Identify which cell holds the provided text, then report its (X, Y) central coordinate. 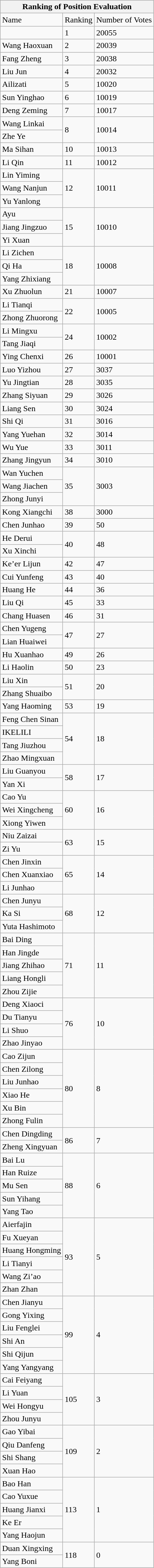
63 (78, 842)
20032 (124, 71)
Zhong Fulin (32, 1121)
3026 (124, 395)
10020 (124, 84)
Hu Xuanhao (32, 654)
Ke’er Lijun (32, 564)
10011 (124, 188)
Zheng Xingyuan (32, 1147)
Zhong Zhuorong (32, 318)
3000 (124, 512)
Shi Qi (32, 421)
Chen Junyu (32, 901)
Number of Votes (124, 20)
Li Zichen (32, 253)
10001 (124, 356)
Zhe Ye (32, 136)
3016 (124, 421)
Zhou Zijie (32, 991)
44 (78, 590)
29 (78, 395)
Cao Yuxue (32, 1497)
10005 (124, 311)
10007 (124, 292)
Cui Yunfeng (32, 577)
Xiao He (32, 1095)
20038 (124, 59)
38 (78, 512)
Xu Bin (32, 1108)
Shi Qijun (32, 1354)
Liu Junhao (32, 1082)
Xu Xinchi (32, 551)
Liu Qi (32, 603)
Ka Si (32, 914)
0 (124, 1555)
Li Tianyi (32, 1263)
34 (78, 460)
Kong Xiangchi (32, 512)
Li Tianqi (32, 305)
Duan Xingxing (32, 1548)
3037 (124, 369)
Luo Yizhou (32, 369)
Huang He (32, 590)
19 (124, 706)
Zhang Jingyun (32, 460)
Yang Yuehan (32, 434)
3014 (124, 434)
45 (78, 603)
Zhong Junyi (32, 499)
Qiu Danfeng (32, 1445)
16 (124, 810)
Han Ruize (32, 1173)
Shi Shang (32, 1458)
Chen Xuanxiao (32, 875)
Li Yuan (32, 1393)
Ying Chenxi (32, 356)
93 (78, 1257)
30 (78, 408)
Zhan Zhan (32, 1289)
Liu Xin (32, 680)
10008 (124, 266)
Chang Huasen (32, 616)
10010 (124, 227)
Chen Yugeng (32, 629)
51 (78, 687)
Ayu (32, 214)
49 (78, 654)
Mu Sen (32, 1185)
Niu Zaizai (32, 836)
10002 (124, 337)
109 (78, 1451)
22 (78, 311)
IKELILI (32, 732)
Liu Guanyou (32, 771)
Gong Yixing (32, 1315)
60 (78, 810)
Han Jingde (32, 952)
68 (78, 914)
3010 (124, 460)
86 (78, 1140)
21 (78, 292)
Feng Chen Sinan (32, 719)
76 (78, 1024)
17 (124, 777)
3011 (124, 447)
Zhao Jinyao (32, 1043)
53 (78, 706)
Aierfajin (32, 1225)
Xiong Yiwen (32, 823)
Shi An (32, 1341)
Chen Jinxin (32, 862)
Wu Yue (32, 447)
32 (78, 434)
20039 (124, 46)
105 (78, 1399)
36 (124, 590)
10017 (124, 110)
20 (124, 687)
43 (78, 577)
Li Mingxu (32, 330)
Chen Dingding (32, 1134)
Lian Huaiwei (32, 642)
Chen Zilong (32, 1069)
10013 (124, 149)
Wang Zi’ao (32, 1276)
23 (124, 667)
99 (78, 1335)
10019 (124, 97)
35 (78, 486)
28 (78, 383)
Zi Yu (32, 849)
54 (78, 739)
Yuta Hashimoto (32, 926)
71 (78, 965)
Li Junhao (32, 888)
Yang Yangyang (32, 1367)
Deng Xiaoci (32, 1004)
Huang Jianxi (32, 1509)
Deng Zeming (32, 110)
10014 (124, 130)
Liu Fenglei (32, 1328)
Liang Hongli (32, 978)
Zhang Shuaibo (32, 693)
Chen Junhao (32, 525)
Yan Xi (32, 784)
118 (78, 1555)
Fu Xueyan (32, 1238)
14 (124, 875)
Liang Sen (32, 408)
Li Qin (32, 162)
65 (78, 875)
Zhang Siyuan (32, 395)
He Derui (32, 538)
3003 (124, 486)
Wei Xingcheng (32, 810)
Lin Yiming (32, 175)
Zhao Mingxuan (32, 758)
88 (78, 1185)
Chen Jianyu (32, 1302)
Cai Feiyang (32, 1380)
Xuan Hao (32, 1471)
Liu Jun (32, 71)
Yi Xuan (32, 240)
Li Haolin (32, 667)
Ranking of Position Evaluation (77, 7)
Yang Haojun (32, 1535)
24 (78, 337)
Yu Yanlong (32, 201)
Ke Er (32, 1522)
Sun Yinghao (32, 97)
46 (78, 616)
Tang Jiuzhou (32, 745)
Qi Ha (32, 266)
Wan Yuchen (32, 473)
Zhou Junyu (32, 1419)
Ma Sihan (32, 149)
Bao Han (32, 1484)
39 (78, 525)
80 (78, 1088)
Tang Jiaqi (32, 343)
Wang Linkai (32, 123)
Li Shuo (32, 1030)
Yang Boni (32, 1561)
Wang Haoxuan (32, 46)
3024 (124, 408)
Wei Hongyu (32, 1406)
Bai Lu (32, 1160)
Cao Yu (32, 797)
113 (78, 1509)
Ranking (78, 20)
Gao Yibai (32, 1432)
58 (78, 777)
Bai Ding (32, 939)
20055 (124, 33)
Yu Jingtian (32, 383)
42 (78, 564)
Ailizati (32, 84)
10012 (124, 162)
Cao Zijun (32, 1056)
Wang Nanjun (32, 188)
Jiang Zhihao (32, 965)
Huang Hongming (32, 1250)
Sun Yihang (32, 1198)
Jiang Jingzuo (32, 227)
Xu Zhuolun (32, 292)
Fang Zheng (32, 59)
Yang Zhixiang (32, 279)
Yang Haoming (32, 706)
3035 (124, 383)
Du Tianyu (32, 1017)
48 (124, 544)
Name (32, 20)
Yang Tao (32, 1212)
Wang Jiachen (32, 486)
